Find where the given text appears and provide that cell's center as (X, Y) coordinate. 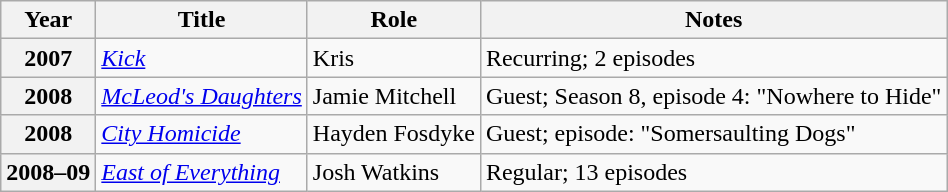
Kick (202, 58)
Josh Watkins (394, 172)
McLeod's Daughters (202, 96)
Jamie Mitchell (394, 96)
Recurring; 2 episodes (714, 58)
Notes (714, 20)
Role (394, 20)
Guest; episode: "Somersaulting Dogs" (714, 134)
Regular; 13 episodes (714, 172)
Title (202, 20)
Kris (394, 58)
Hayden Fosdyke (394, 134)
City Homicide (202, 134)
Guest; Season 8, episode 4: "Nowhere to Hide" (714, 96)
Year (48, 20)
East of Everything (202, 172)
2007 (48, 58)
2008–09 (48, 172)
